Detect which cell encompasses the target text, then output its (X, Y) center coordinate. 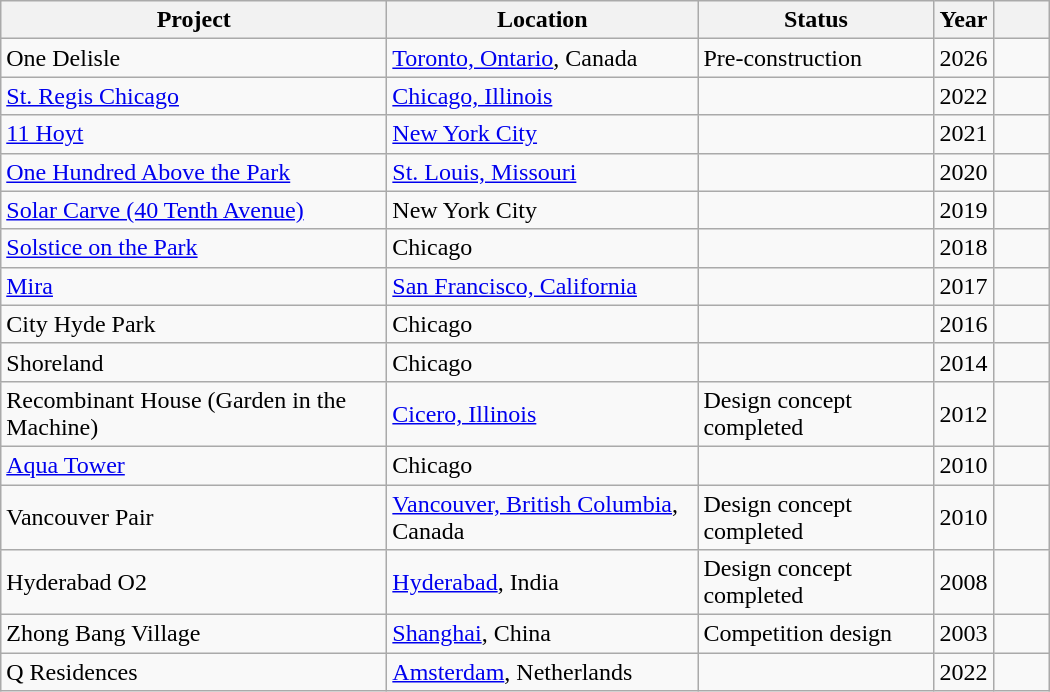
Zhong Bang Village (194, 634)
Chicago, Illinois (542, 96)
2016 (964, 324)
2021 (964, 134)
2019 (964, 210)
Hyderabad, India (542, 582)
Cicero, Illinois (542, 414)
Competition design (816, 634)
2018 (964, 248)
2020 (964, 172)
2026 (964, 58)
Vancouver Pair (194, 516)
Year (964, 20)
Project (194, 20)
Q Residences (194, 672)
Vancouver, British Columbia, Canada (542, 516)
2003 (964, 634)
Shoreland (194, 362)
One Delisle (194, 58)
Shanghai, China (542, 634)
Pre-construction (816, 58)
St. Regis Chicago (194, 96)
2017 (964, 286)
Solstice on the Park (194, 248)
2008 (964, 582)
Aqua Tower (194, 465)
Recombinant House (Garden in the Machine) (194, 414)
St. Louis, Missouri (542, 172)
11 Hoyt (194, 134)
Mira (194, 286)
Location (542, 20)
One Hundred Above the Park (194, 172)
City Hyde Park (194, 324)
Solar Carve (40 Tenth Avenue) (194, 210)
Hyderabad O2 (194, 582)
2014 (964, 362)
Status (816, 20)
Amsterdam, Netherlands (542, 672)
2012 (964, 414)
Toronto, Ontario, Canada (542, 58)
San Francisco, California (542, 286)
